For the text-containing cell, return its midpoint in (X, Y) coordinate format. 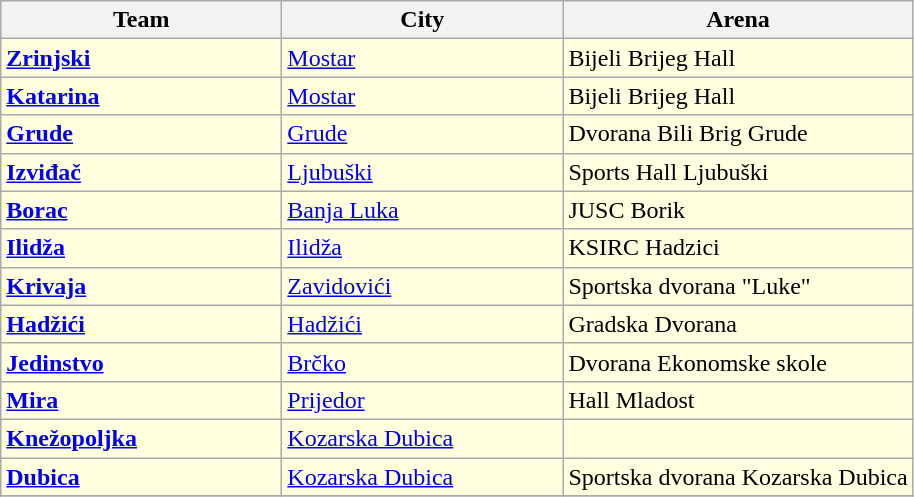
Ljubuški (422, 172)
Banja Luka (422, 210)
Zavidovići (422, 286)
Katarina (142, 96)
Sports Hall Ljubuški (738, 172)
Mira (142, 400)
Jedinstvo (142, 362)
Krivaja (142, 286)
Zrinjski (142, 58)
KSIRC Hadzici (738, 248)
Hall Mladost (738, 400)
Sportska dvorana Kozarska Dubica (738, 477)
JUSC Borik (738, 210)
Brčko (422, 362)
Borac (142, 210)
Dvorana Bili Brig Grude (738, 134)
Gradska Dvorana (738, 324)
Knežopoljka (142, 438)
Sportska dvorana "Luke" (738, 286)
Dubica (142, 477)
Izviđač (142, 172)
Team (142, 20)
City (422, 20)
Dvorana Ekonomske skole (738, 362)
Prijedor (422, 400)
Arena (738, 20)
